Scan for the cell matching the given text and deliver its [X, Y] coordinate at center. 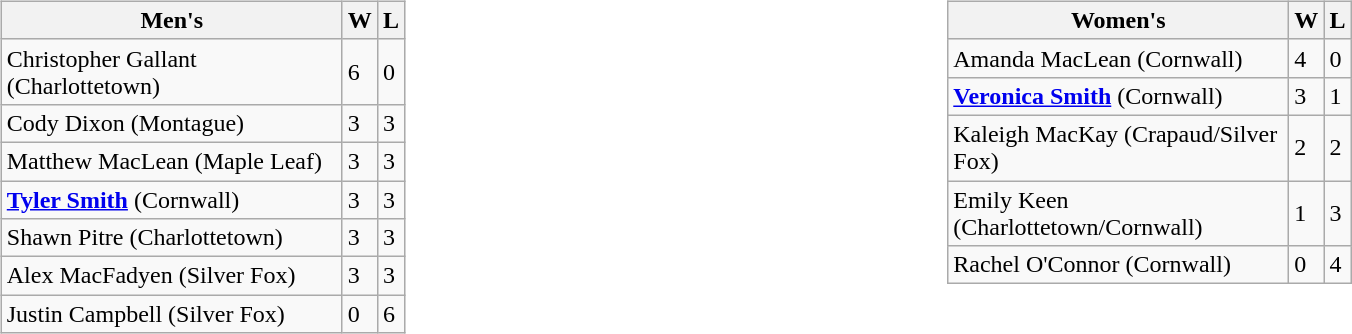
Women's [1118, 20]
Veronica Smith (Cornwall) [1118, 96]
Justin Campbell (Silver Fox) [172, 314]
Emily Keen (Charlottetown/Cornwall) [1118, 212]
Alex MacFadyen (Silver Fox) [172, 276]
Tyler Smith (Cornwall) [172, 199]
Amanda MacLean (Cornwall) [1118, 58]
Men's [172, 20]
Cody Dixon (Montague) [172, 123]
Rachel O'Connor (Cornwall) [1118, 265]
Christopher Gallant (Charlottetown) [172, 72]
Shawn Pitre (Charlottetown) [172, 238]
Matthew MacLean (Maple Leaf) [172, 161]
Kaleigh MacKay (Crapaud/Silver Fox) [1118, 148]
